Return the [x, y] coordinate for the center point of the cell that contains the specified text.  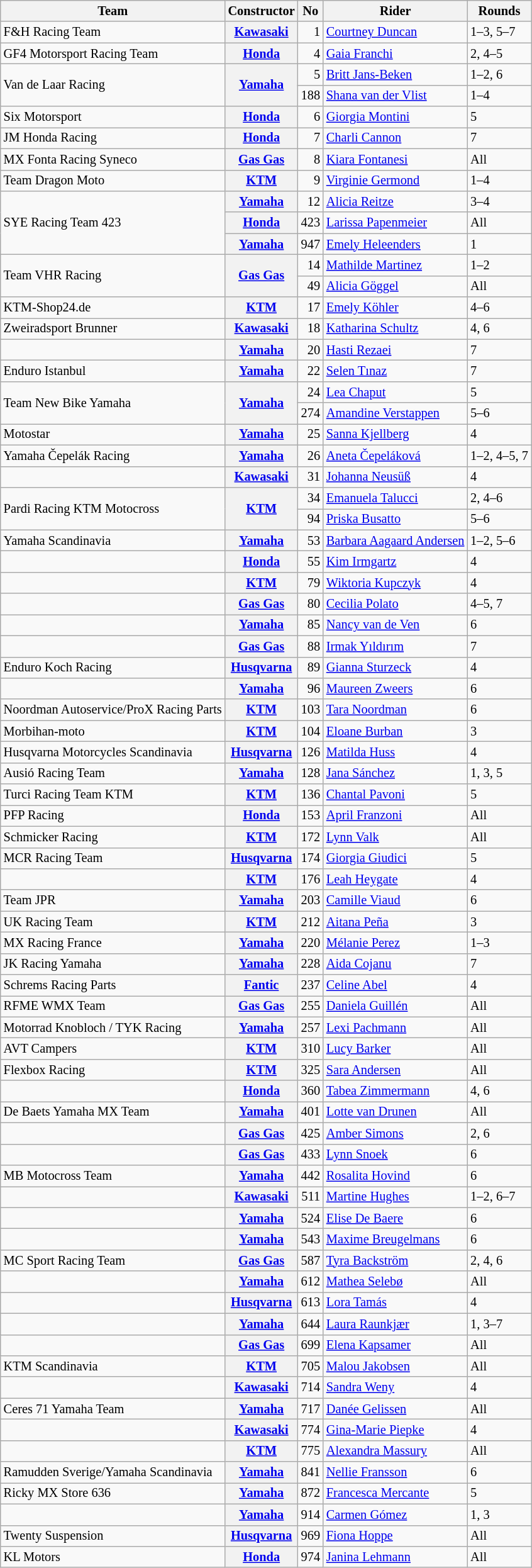
Alexandra Massury [395, 1451]
Camille Viaud [395, 900]
3–4 [499, 201]
Alicia Reitze [395, 201]
Tyra Backström [395, 1260]
Eloane Burban [395, 731]
85 [311, 625]
Leah Heygate [395, 879]
Maureen Zweers [395, 688]
55 [311, 561]
80 [311, 604]
442 [311, 1175]
360 [311, 1091]
228 [311, 964]
Emely Köhler [395, 308]
JM Honda Racing [113, 138]
No [311, 11]
1–3, 5–7 [499, 32]
SYE Racing Team 423 [113, 223]
Noordman Autoservice/ProX Racing Parts [113, 710]
24 [311, 392]
Schrems Racing Parts [113, 985]
212 [311, 922]
Ausió Racing Team [113, 773]
Elise De Baere [395, 1218]
26 [311, 456]
79 [311, 583]
88 [311, 646]
22 [311, 371]
Flexbox Racing [113, 1070]
947 [311, 244]
705 [311, 1366]
Nellie Fransson [395, 1472]
17 [311, 308]
Chantal Pavoni [395, 795]
UK Racing Team [113, 922]
2, 4, 6 [499, 1260]
237 [311, 985]
775 [311, 1451]
220 [311, 943]
Laura Raunkjær [395, 1324]
Daniela Guillén [395, 1006]
Tara Noordman [395, 710]
699 [311, 1345]
Aneta Čepeláková [395, 456]
2, 4–5 [499, 53]
Ceres 71 Yamaha Team [113, 1409]
Ricky MX Store 636 [113, 1493]
401 [311, 1112]
Sara Andersen [395, 1070]
136 [311, 795]
Giorgia Montini [395, 117]
257 [311, 1028]
Lea Chaput [395, 392]
Pardi Racing KTM Motocross [113, 508]
Sanna Kjellberg [395, 434]
433 [311, 1155]
Zweiradsport Brunner [113, 328]
714 [311, 1387]
644 [311, 1324]
325 [311, 1070]
25 [311, 434]
Rosalita Hovind [395, 1175]
April Franzoni [395, 815]
14 [311, 265]
MCR Racing Team [113, 858]
Selen Tınaz [395, 371]
841 [311, 1472]
4–6 [499, 308]
18 [311, 328]
1–2, 6 [499, 74]
Rider [395, 11]
34 [311, 498]
Hasti Rezaei [395, 350]
Alicia Göggel [395, 286]
PFP Racing [113, 815]
Morbihan-moto [113, 731]
Mélanie Perez [395, 943]
Jana Sánchez [395, 773]
774 [311, 1430]
974 [311, 1557]
Britt Jans-Beken [395, 74]
1–3 [499, 943]
Mathilde Martinez [395, 265]
Yamaha Čepelák Racing [113, 456]
Matilda Huss [395, 752]
De Baets Yamaha MX Team [113, 1112]
511 [311, 1197]
KL Motors [113, 1557]
GF4 Motorsport Racing Team [113, 53]
96 [311, 688]
425 [311, 1133]
Mathea Selebø [395, 1282]
Gianna Sturzeck [395, 668]
12 [311, 201]
Tabea Zimmermann [395, 1091]
F&H Racing Team [113, 32]
Gaia Franchi [395, 53]
914 [311, 1515]
Emely Heleenders [395, 244]
128 [311, 773]
RFME WMX Team [113, 1006]
94 [311, 519]
Motorrad Knobloch / TYK Racing [113, 1028]
Emanuela Talucci [395, 498]
Danée Gelissen [395, 1409]
188 [311, 96]
Janina Lehmann [395, 1557]
89 [311, 668]
Malou Jakobsen [395, 1366]
1–2 [499, 265]
969 [311, 1536]
Amandine Verstappen [395, 413]
174 [311, 858]
Giorgia Giudici [395, 858]
Enduro Koch Racing [113, 668]
Lynn Valk [395, 837]
49 [311, 286]
Shana van der Vlist [395, 96]
Ramudden Sverige/Yamaha Scandinavia [113, 1472]
Enduro Istanbul [113, 371]
Schmicker Racing [113, 837]
1, 3 [499, 1515]
Turci Racing Team KTM [113, 795]
153 [311, 815]
Team [113, 11]
Husqvarna Motorcycles Scandinavia [113, 752]
MX Racing France [113, 943]
Maxime Breugelmans [395, 1239]
Lotte van Drunen [395, 1112]
613 [311, 1302]
Twenty Suspension [113, 1536]
1, 3, 5 [499, 773]
Francesca Mercante [395, 1493]
Carmen Gómez [395, 1515]
Amber Simons [395, 1133]
MX Fonta Racing Syneco [113, 159]
Six Motorsport [113, 117]
1–2, 4–5, 7 [499, 456]
Irmak Yıldırım [395, 646]
Team JPR [113, 900]
255 [311, 1006]
1–2, 6–7 [499, 1197]
Motostar [113, 434]
JK Racing Yamaha [113, 964]
9 [311, 181]
Cecilia Polato [395, 604]
103 [311, 710]
Lucy Barker [395, 1049]
423 [311, 223]
Constructor [262, 11]
587 [311, 1260]
Elena Kapsamer [395, 1345]
53 [311, 540]
Kim Irmgartz [395, 561]
1–2, 5–6 [499, 540]
2, 6 [499, 1133]
AVT Campers [113, 1049]
Fiona Hoppe [395, 1536]
2, 4–6 [499, 498]
612 [311, 1282]
Larissa Papenmeier [395, 223]
717 [311, 1409]
Johanna Neusüß [395, 477]
Fantic [262, 985]
Nancy van de Ven [395, 625]
203 [311, 900]
543 [311, 1239]
Team VHR Racing [113, 276]
1, 3–7 [499, 1324]
Rounds [499, 11]
Charli Cannon [395, 138]
Priska Busatto [395, 519]
Team Dragon Moto [113, 181]
8 [311, 159]
20 [311, 350]
Katharina Schultz [395, 328]
Lora Tamás [395, 1302]
Aida Cojanu [395, 964]
MB Motocross Team [113, 1175]
Virginie Germond [395, 181]
31 [311, 477]
KTM-Shop24.de [113, 308]
Aitana Peña [395, 922]
MC Sport Racing Team [113, 1260]
Courtney Duncan [395, 32]
Yamaha Scandinavia [113, 540]
872 [311, 1493]
Celine Abel [395, 985]
Sandra Weny [395, 1387]
Lexi Pachmann [395, 1028]
Kiara Fontanesi [395, 159]
Martine Hughes [395, 1197]
Lynn Snoek [395, 1155]
104 [311, 731]
310 [311, 1049]
KTM Scandinavia [113, 1366]
274 [311, 413]
4–5, 7 [499, 604]
126 [311, 752]
176 [311, 879]
Barbara Aagaard Andersen [395, 540]
172 [311, 837]
Wiktoria Kupczyk [395, 583]
524 [311, 1218]
Gina-Marie Piepke [395, 1430]
Team New Bike Yamaha [113, 403]
Van de Laar Racing [113, 84]
